Return the [x, y] coordinate for the center point of the cell that contains the specified text.  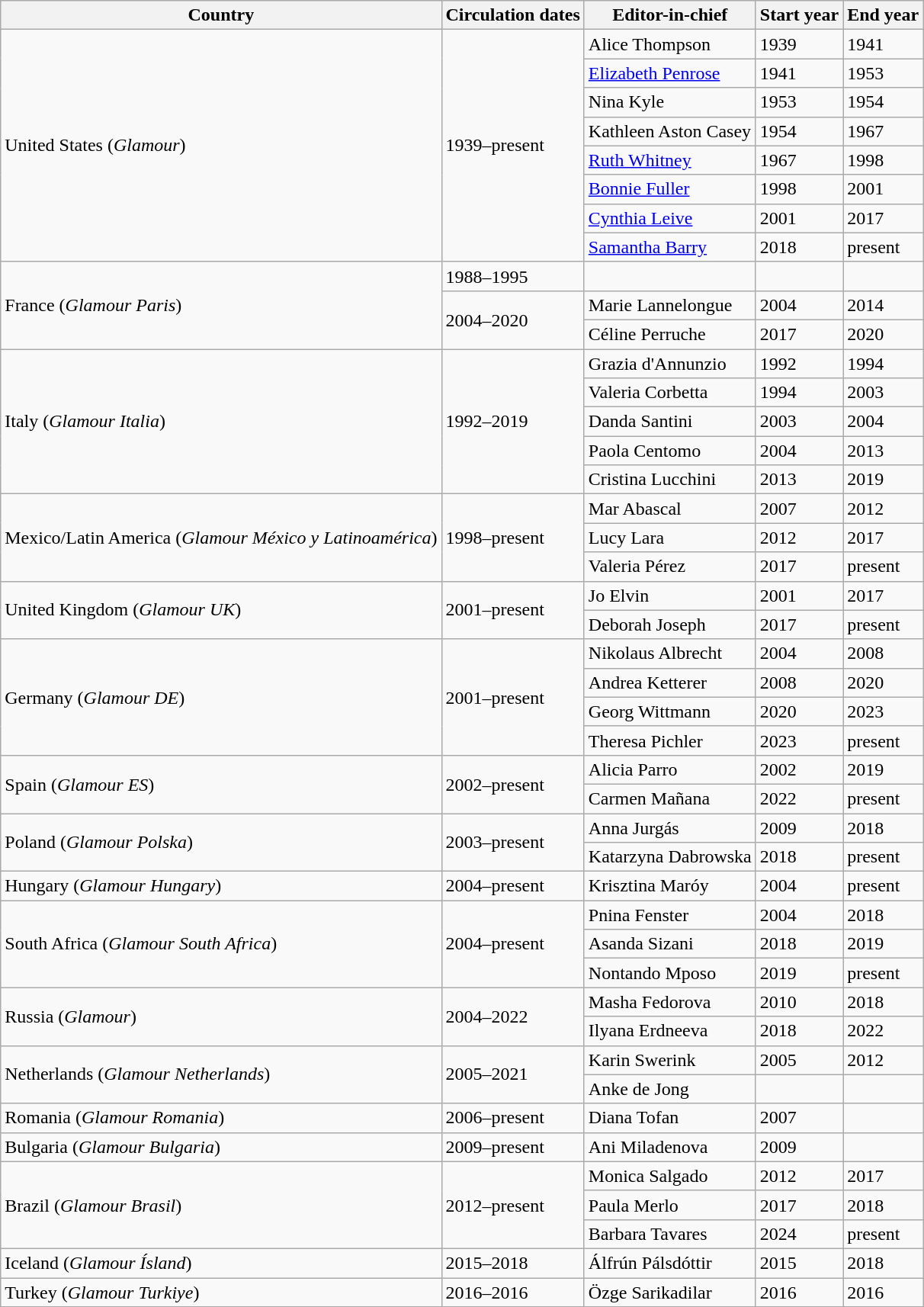
Theresa Pichler [669, 740]
1992–2019 [512, 422]
Kathleen Aston Casey [669, 131]
Bulgaria (Glamour Bulgaria) [221, 1147]
Paula Merlo [669, 1205]
Georg Wittmann [669, 711]
Nontando Mposo [669, 973]
United States (Glamour) [221, 146]
Lucy Lara [669, 538]
Start year [799, 15]
Country [221, 15]
Deborah Joseph [669, 625]
Ruth Whitney [669, 160]
Russia (Glamour) [221, 1016]
1988–1995 [512, 276]
Monica Salgado [669, 1176]
Grazia d'Annunzio [669, 364]
Katarzyna Dabrowska [669, 857]
Iceland (Glamour Ísland) [221, 1263]
United Kingdom (Glamour UK) [221, 610]
2005–2021 [512, 1074]
2004–2022 [512, 1016]
2016–2016 [512, 1293]
1992 [799, 364]
Hungary (Glamour Hungary) [221, 886]
2009–present [512, 1147]
Cynthia Leive [669, 218]
Turkey (Glamour Turkiye) [221, 1293]
Alicia Parro [669, 769]
1998–present [512, 538]
Valeria Corbetta [669, 393]
Ani Miladenova [669, 1147]
Pnina Fenster [669, 915]
Carmen Mañana [669, 798]
Krisztina Maróy [669, 886]
Ilyana Erdneeva [669, 1031]
Karin Swerink [669, 1060]
Diana Tofan [669, 1118]
Álfrún Pálsdóttir [669, 1263]
Mar Abascal [669, 509]
Asanda Sizani [669, 944]
Paola Centomo [669, 451]
Elizabeth Penrose [669, 73]
2006–present [512, 1118]
Germany (Glamour DE) [221, 697]
Danda Santini [669, 422]
Masha Fedorova [669, 1002]
Samantha Barry [669, 247]
2002–present [512, 784]
2015 [799, 1263]
1939 [799, 44]
Cristina Lucchini [669, 480]
2004–2020 [512, 320]
France (Glamour Paris) [221, 305]
Anna Jurgás [669, 827]
Andrea Ketterer [669, 682]
Nina Kyle [669, 102]
1939–present [512, 146]
Alice Thompson [669, 44]
Poland (Glamour Polska) [221, 842]
Netherlands (Glamour Netherlands) [221, 1074]
South Africa (Glamour South Africa) [221, 944]
End year [883, 15]
Mexico/Latin America (Glamour México y Latinoamérica) [221, 538]
Bonnie Fuller [669, 189]
Céline Perruche [669, 334]
2015–2018 [512, 1263]
Marie Lannelongue [669, 305]
2002 [799, 769]
2010 [799, 1002]
Jo Elvin [669, 596]
Valeria Pérez [669, 567]
Italy (Glamour Italia) [221, 422]
Brazil (Glamour Brasil) [221, 1205]
Özge Sarikadilar [669, 1293]
2012–present [512, 1205]
Editor-in-chief [669, 15]
2024 [799, 1234]
Barbara Tavares [669, 1234]
Spain (Glamour ES) [221, 784]
2005 [799, 1060]
Anke de Jong [669, 1089]
Nikolaus Albrecht [669, 653]
Romania (Glamour Romania) [221, 1118]
2014 [883, 305]
2003–present [512, 842]
Circulation dates [512, 15]
